Extract the (x, y) coordinate from the center of the cell holding the provided text.  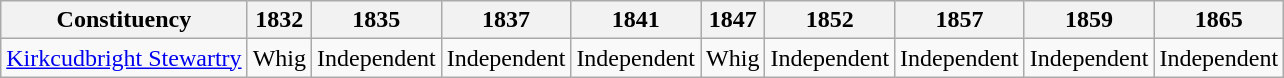
1852 (830, 20)
1835 (376, 20)
1859 (1089, 20)
1847 (733, 20)
Kirkcudbright Stewartry (124, 58)
1857 (960, 20)
1832 (279, 20)
Constituency (124, 20)
1837 (506, 20)
1841 (636, 20)
1865 (1219, 20)
